Search for the cell housing the specified text and yield its (X, Y) center coordinate. 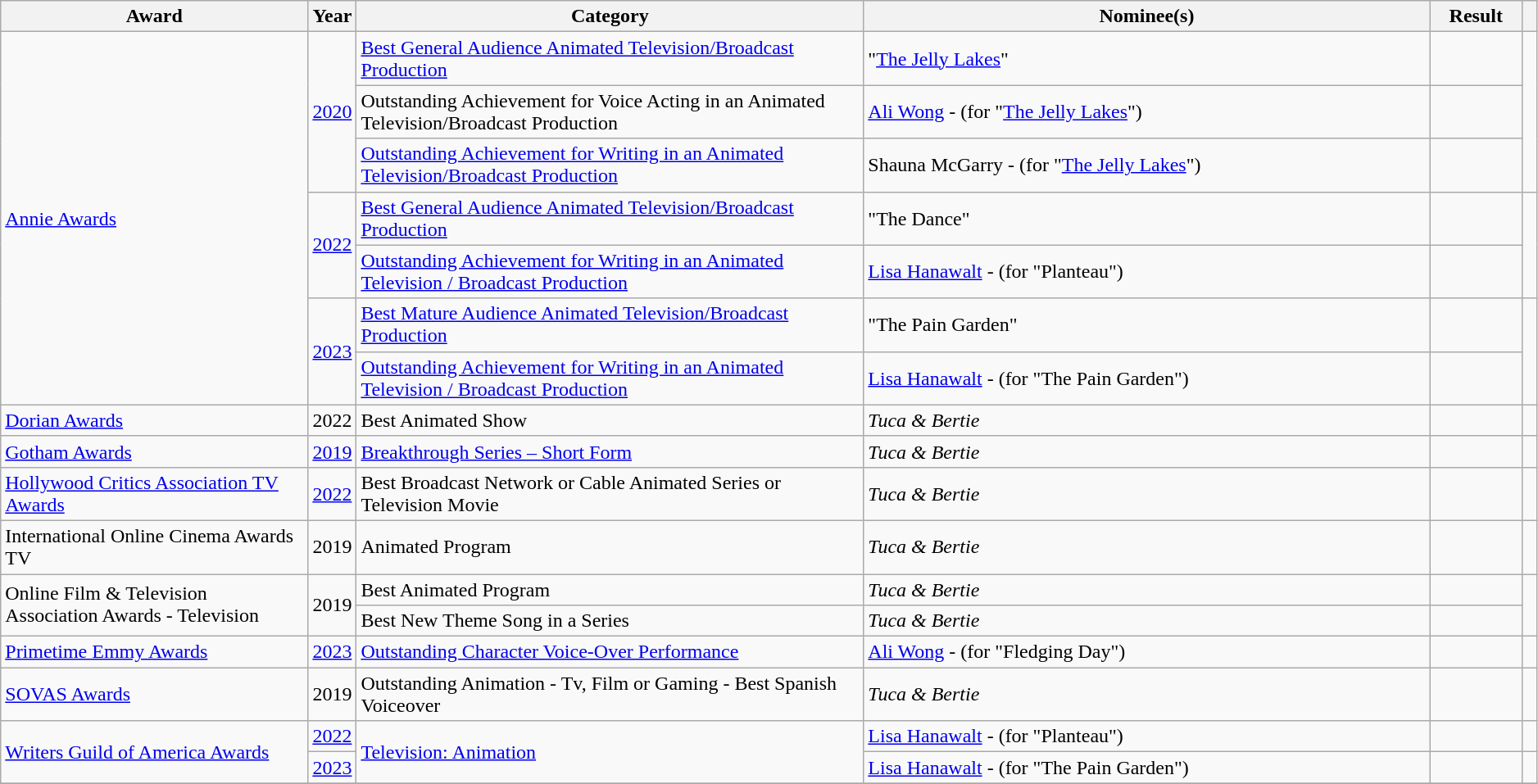
Annie Awards (154, 218)
SOVAS Awards (154, 695)
International Online Cinema Awards TV (154, 547)
Best Animated Show (610, 420)
"The Jelly Lakes" (1147, 59)
Outstanding Animation - Tv, Film or Gaming - Best Spanish Voiceover (610, 695)
Gotham Awards (154, 451)
Outstanding Character Voice-Over Performance (610, 652)
"The Pain Garden" (1147, 324)
Shauna McGarry - (for "The Jelly Lakes") (1147, 165)
Best Animated Program (610, 589)
"The Dance" (1147, 218)
Category (610, 16)
Hollywood Critics Association TV Awards (154, 493)
Outstanding Achievement for Voice Acting in an Animated Television/Broadcast Production (610, 111)
Animated Program (610, 547)
Award (154, 16)
Writers Guild of America Awards (154, 752)
Outstanding Achievement for Writing in an Animated Television/Broadcast Production (610, 165)
2020 (333, 111)
Year (333, 16)
Dorian Awards (154, 420)
Best Broadcast Network or Cable Animated Series or Television Movie (610, 493)
Best Mature Audience Animated Television/Broadcast Production (610, 324)
Result (1477, 16)
Nominee(s) (1147, 16)
Online Film & Television Association Awards - Television (154, 605)
Ali Wong - (for "Fledging Day") (1147, 652)
Television: Animation (610, 752)
Best New Theme Song in a Series (610, 621)
Ali Wong - (for "The Jelly Lakes") (1147, 111)
Primetime Emmy Awards (154, 652)
Breakthrough Series – Short Form (610, 451)
